Capture the cell that displays the provided text and extract its (X, Y) central coordinate. 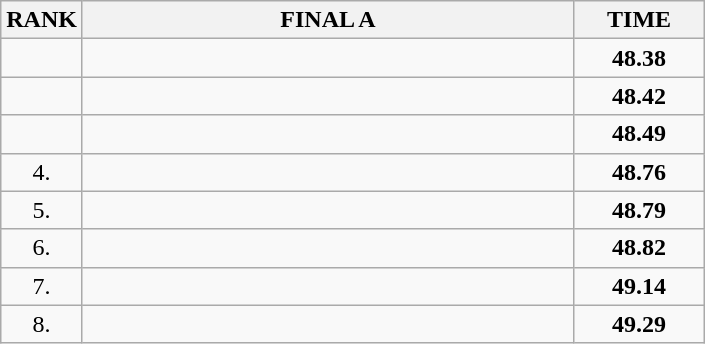
48.42 (640, 96)
5. (42, 210)
48.49 (640, 134)
7. (42, 286)
TIME (640, 20)
4. (42, 172)
48.82 (640, 248)
49.14 (640, 286)
48.76 (640, 172)
48.79 (640, 210)
48.38 (640, 58)
FINAL A (328, 20)
8. (42, 324)
49.29 (640, 324)
6. (42, 248)
RANK (42, 20)
